Provide the (X, Y) coordinate of the cell's center where the given text is located.  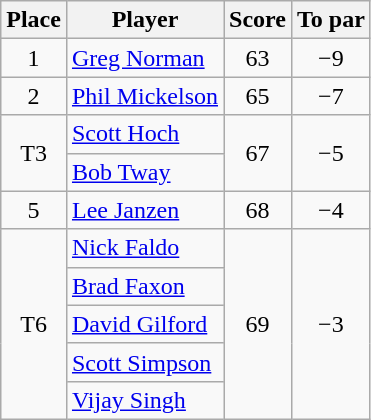
T6 (34, 324)
−4 (330, 210)
Score (258, 20)
Player (144, 20)
Vijay Singh (144, 400)
Brad Faxon (144, 286)
2 (34, 96)
1 (34, 58)
Greg Norman (144, 58)
−3 (330, 324)
65 (258, 96)
69 (258, 324)
68 (258, 210)
−5 (330, 153)
63 (258, 58)
67 (258, 153)
Scott Simpson (144, 362)
Scott Hoch (144, 134)
To par (330, 20)
David Gilford (144, 324)
T3 (34, 153)
−9 (330, 58)
−7 (330, 96)
Phil Mickelson (144, 96)
Place (34, 20)
Bob Tway (144, 172)
Nick Faldo (144, 248)
5 (34, 210)
Lee Janzen (144, 210)
